Detect which cell encompasses the target text, then output its [X, Y] center coordinate. 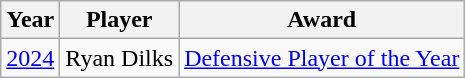
Player [120, 20]
Award [322, 20]
Ryan Dilks [120, 58]
Year [30, 20]
Defensive Player of the Year [322, 58]
2024 [30, 58]
